Return the [X, Y] coordinate for the center point of the cell that contains the specified text.  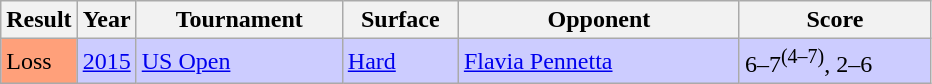
Opponent [598, 20]
Surface [400, 20]
Result [39, 20]
US Open [239, 62]
Year [106, 20]
Tournament [239, 20]
Hard [400, 62]
Flavia Pennetta [598, 62]
2015 [106, 62]
6–7(4–7), 2–6 [834, 62]
Loss [39, 62]
Score [834, 20]
